Locate the cell with the specified text and output its (x, y) center coordinate. 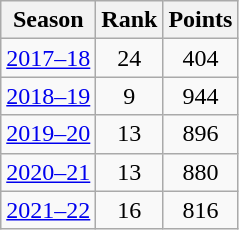
816 (200, 210)
Points (200, 20)
2020–21 (48, 172)
404 (200, 58)
24 (130, 58)
Rank (130, 20)
Season (48, 20)
2017–18 (48, 58)
9 (130, 96)
896 (200, 134)
944 (200, 96)
2021–22 (48, 210)
2018–19 (48, 96)
2019–20 (48, 134)
16 (130, 210)
880 (200, 172)
